Search for the cell housing the specified text and yield its (x, y) center coordinate. 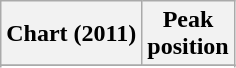
Peakposition (188, 34)
Chart (2011) (72, 34)
